Determine the (X, Y) coordinate at the center of the cell enclosing the given text.  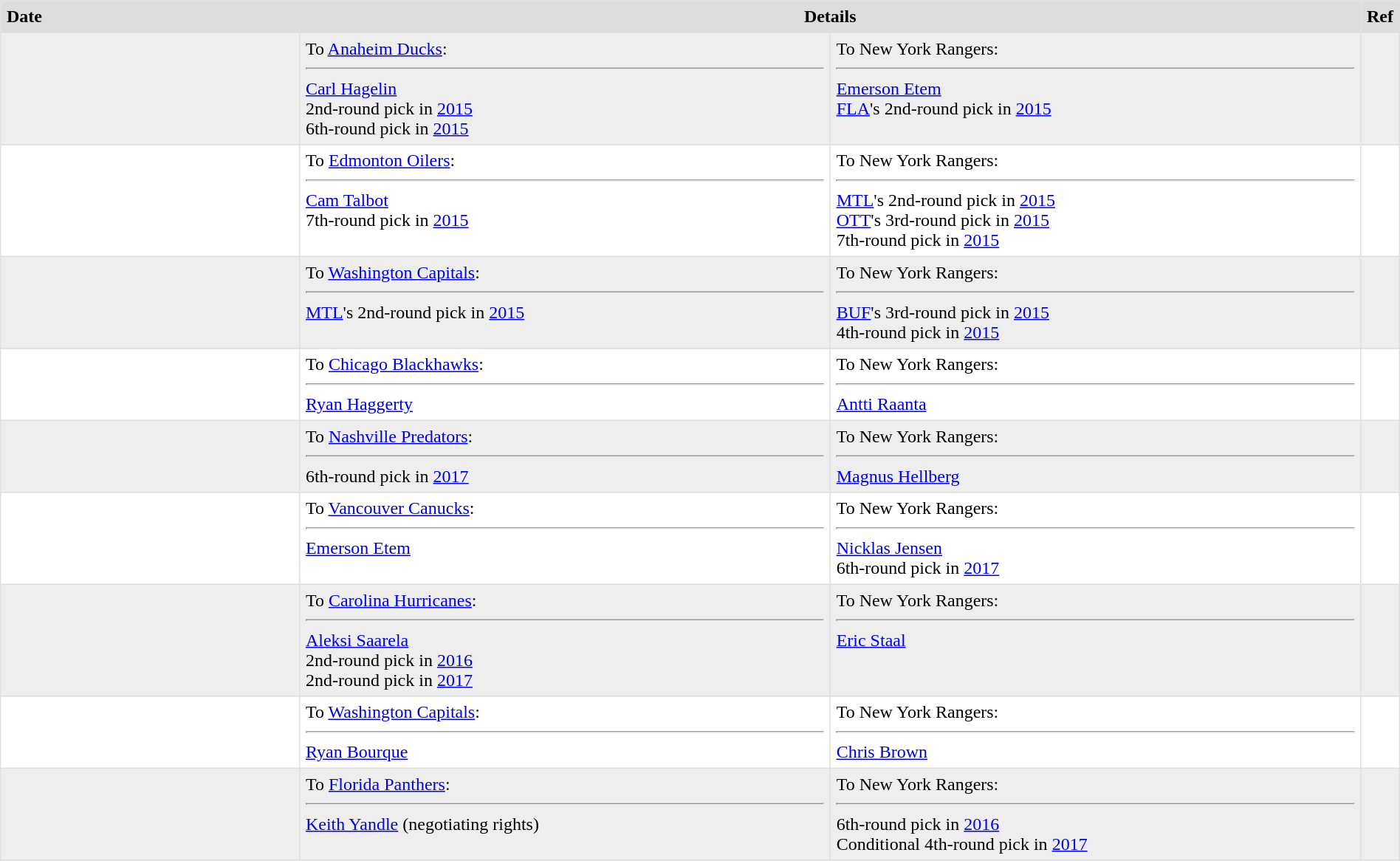
Date (151, 17)
To Carolina Hurricanes:Aleksi Saarela2nd-round pick in 20162nd-round pick in 2017 (566, 640)
To New York Rangers:Antti Raanta (1095, 385)
To New York Rangers:Nicklas Jensen6th-round pick in 2017 (1095, 538)
To Vancouver Canucks:Emerson Etem (566, 538)
To Anaheim Ducks:Carl Hagelin2nd-round pick in 20156th-round pick in 2015 (566, 89)
To New York Rangers:BUF's 3rd-round pick in 20154th-round pick in 2015 (1095, 302)
To Washington Capitals:MTL's 2nd-round pick in 2015 (566, 302)
To New York Rangers:Chris Brown (1095, 733)
Details (830, 17)
To New York Rangers:Eric Staal (1095, 640)
To Florida Panthers:Keith Yandle (negotiating rights) (566, 814)
To New York Rangers:6th-round pick in 2016Conditional 4th-round pick in 2017 (1095, 814)
To New York Rangers:MTL's 2nd-round pick in 2015OTT's 3rd-round pick in 20157th-round pick in 2015 (1095, 201)
Ref (1380, 17)
To New York Rangers:Magnus Hellberg (1095, 456)
To Washington Capitals:Ryan Bourque (566, 733)
To Chicago Blackhawks:Ryan Haggerty (566, 385)
To Edmonton Oilers:Cam Talbot7th-round pick in 2015 (566, 201)
To New York Rangers:Emerson EtemFLA's 2nd-round pick in 2015 (1095, 89)
To Nashville Predators:6th-round pick in 2017 (566, 456)
